Return [X, Y] of the center of cell containing provided text 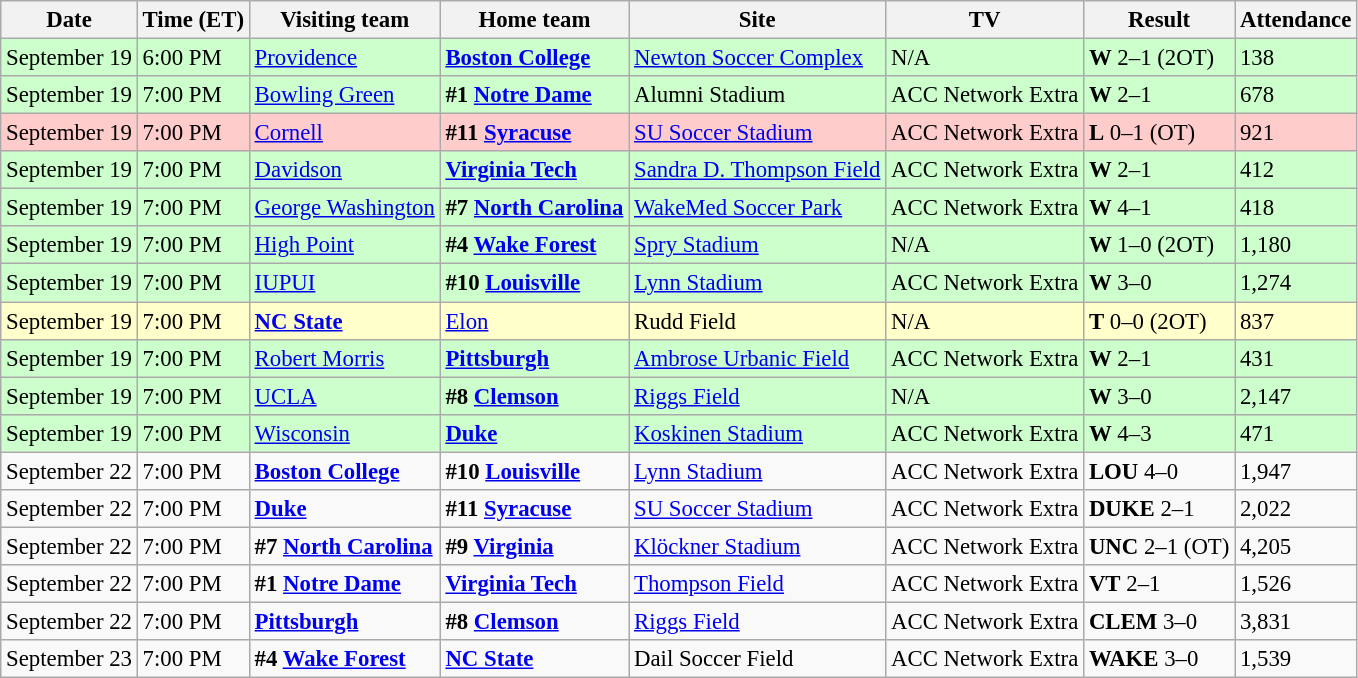
TV [985, 20]
Thompson Field [758, 584]
2,147 [1296, 396]
Ambrose Urbanic Field [758, 358]
Providence [344, 58]
412 [1296, 170]
Home team [534, 20]
Time (ET) [193, 20]
Davidson [344, 170]
Visiting team [344, 20]
471 [1296, 433]
921 [1296, 133]
Bowling Green [344, 95]
Koskinen Stadium [758, 433]
WAKE 3–0 [1160, 659]
Newton Soccer Complex [758, 58]
VT 2–1 [1160, 584]
Klöckner Stadium [758, 546]
L 0–1 (OT) [1160, 133]
418 [1296, 208]
High Point [344, 245]
W 1–0 (2OT) [1160, 245]
Rudd Field [758, 321]
2,022 [1296, 509]
#9 Virginia [534, 546]
Result [1160, 20]
Wisconsin [344, 433]
1,539 [1296, 659]
837 [1296, 321]
September 23 [69, 659]
Attendance [1296, 20]
Dail Soccer Field [758, 659]
Elon [534, 321]
LOU 4–0 [1160, 471]
Date [69, 20]
DUKE 2–1 [1160, 509]
UNC 2–1 (OT) [1160, 546]
George Washington [344, 208]
Cornell [344, 133]
W 4–1 [1160, 208]
Spry Stadium [758, 245]
4,205 [1296, 546]
1,180 [1296, 245]
138 [1296, 58]
1,947 [1296, 471]
CLEM 3–0 [1160, 621]
3,831 [1296, 621]
678 [1296, 95]
W 4–3 [1160, 433]
431 [1296, 358]
Sandra D. Thompson Field [758, 170]
1,274 [1296, 283]
WakeMed Soccer Park [758, 208]
1,526 [1296, 584]
Site [758, 20]
W 2–1 (2OT) [1160, 58]
IUPUI [344, 283]
T 0–0 (2OT) [1160, 321]
Robert Morris [344, 358]
6:00 PM [193, 58]
UCLA [344, 396]
Alumni Stadium [758, 95]
